Search for the cell housing the specified text and yield its [x, y] center coordinate. 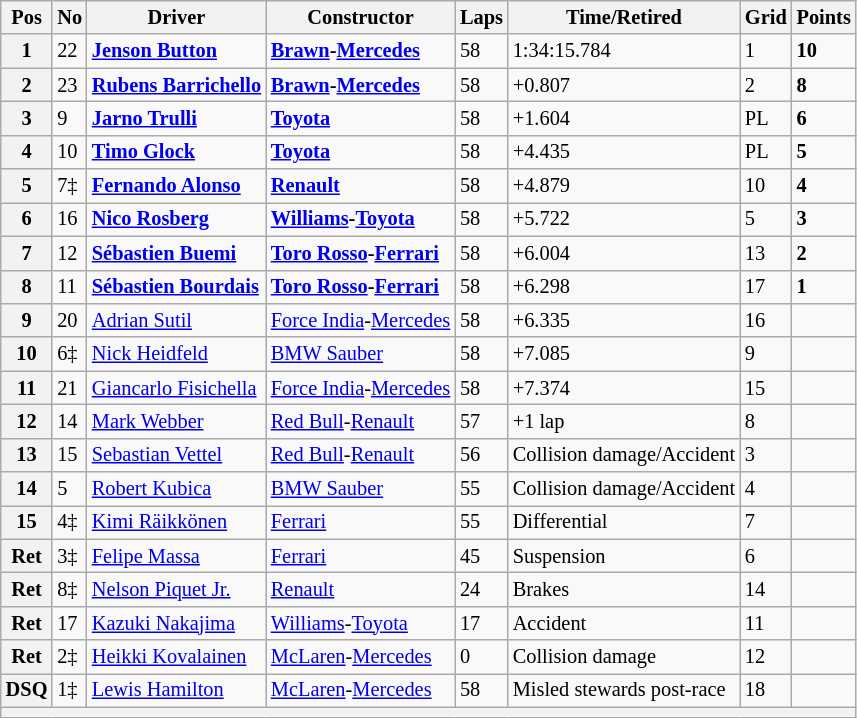
Rubens Barrichello [176, 85]
3‡ [70, 556]
Accident [624, 623]
21 [70, 388]
57 [482, 421]
Heikki Kovalainen [176, 657]
+0.807 [624, 85]
Constructor [360, 17]
Nick Heidfeld [176, 354]
2‡ [70, 657]
Jenson Button [176, 51]
0 [482, 657]
Differential [624, 522]
+7.085 [624, 354]
Adrian Sutil [176, 320]
Points [824, 17]
+4.879 [624, 186]
18 [766, 690]
Time/Retired [624, 17]
7‡ [70, 186]
Pos [27, 17]
Mark Webber [176, 421]
Robert Kubica [176, 489]
8‡ [70, 589]
Jarno Trulli [176, 118]
Misled stewards post-race [624, 690]
24 [482, 589]
22 [70, 51]
Giancarlo Fisichella [176, 388]
Grid [766, 17]
Timo Glock [176, 152]
Sebastian Vettel [176, 455]
Lewis Hamilton [176, 690]
23 [70, 85]
No [70, 17]
+4.435 [624, 152]
Suspension [624, 556]
+1.604 [624, 118]
Fernando Alonso [176, 186]
45 [482, 556]
56 [482, 455]
Nelson Piquet Jr. [176, 589]
Laps [482, 17]
Collision damage [624, 657]
+7.374 [624, 388]
1‡ [70, 690]
+5.722 [624, 219]
Kimi Räikkönen [176, 522]
+1 lap [624, 421]
Felipe Massa [176, 556]
4‡ [70, 522]
DSQ [27, 690]
Nico Rosberg [176, 219]
1:34:15.784 [624, 51]
Brakes [624, 589]
Driver [176, 17]
Kazuki Nakajima [176, 623]
+6.335 [624, 320]
Sébastien Bourdais [176, 287]
20 [70, 320]
6‡ [70, 354]
Sébastien Buemi [176, 253]
+6.298 [624, 287]
+6.004 [624, 253]
